Extract the [X, Y] coordinate from the center of the cell holding the provided text.  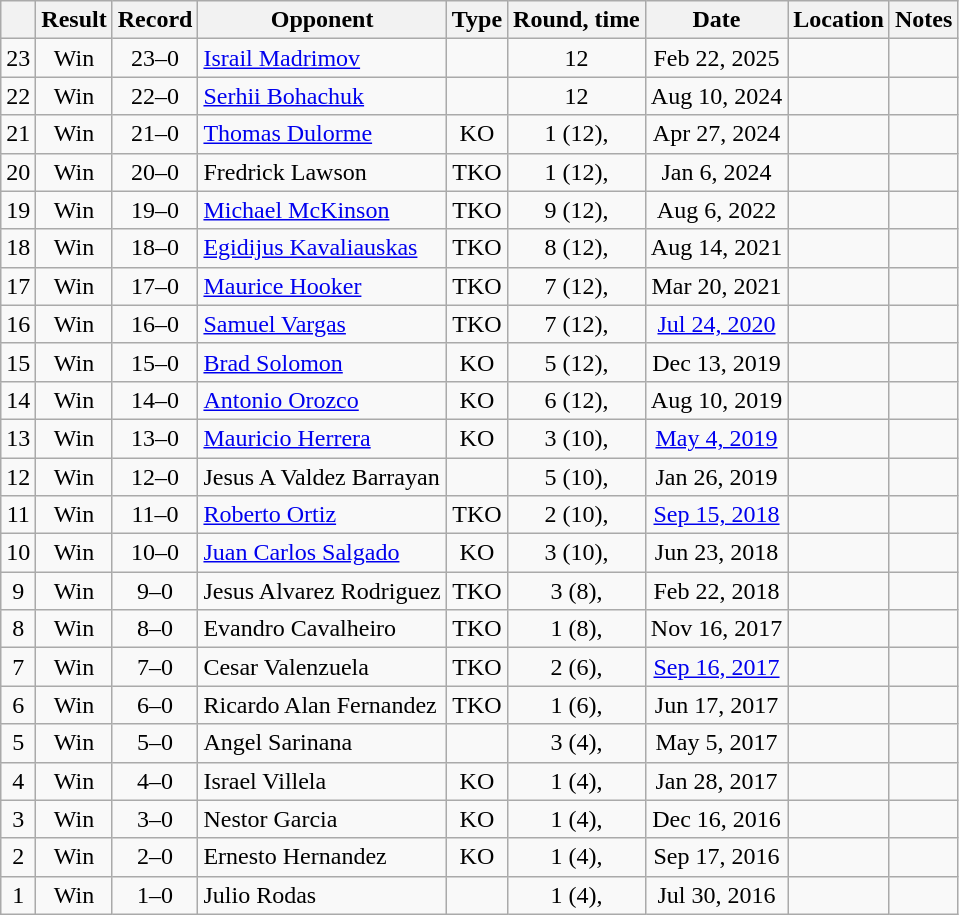
23 [18, 58]
Israel Villela [322, 781]
7 [18, 667]
Apr 27, 2024 [716, 134]
4–0 [155, 781]
2 (6), [577, 667]
Jesus Alvarez Rodriguez [322, 591]
16 [18, 324]
14 [18, 400]
Ernesto Hernandez [322, 857]
Nov 16, 2017 [716, 629]
Jun 23, 2018 [716, 553]
3–0 [155, 819]
Location [839, 20]
Aug 10, 2019 [716, 400]
Fredrick Lawson [322, 172]
Roberto Ortiz [322, 515]
3 [18, 819]
Jan 6, 2024 [716, 172]
Feb 22, 2018 [716, 591]
13 [18, 438]
10 [18, 553]
4 [18, 781]
21 [18, 134]
Jul 30, 2016 [716, 895]
Jan 28, 2017 [716, 781]
Ricardo Alan Fernandez [322, 705]
Aug 14, 2021 [716, 248]
6 [18, 705]
Michael McKinson [322, 210]
5 [18, 743]
Record [155, 20]
Jesus A Valdez Barrayan [322, 477]
17 [18, 286]
14–0 [155, 400]
21–0 [155, 134]
1 (8), [577, 629]
2 [18, 857]
Cesar Valenzuela [322, 667]
8–0 [155, 629]
Samuel Vargas [322, 324]
Jul 24, 2020 [716, 324]
9 [18, 591]
2 (10), [577, 515]
Julio Rodas [322, 895]
13–0 [155, 438]
Aug 10, 2024 [716, 96]
Evandro Cavalheiro [322, 629]
5 (12), [577, 362]
May 5, 2017 [716, 743]
11–0 [155, 515]
9–0 [155, 591]
Dec 13, 2019 [716, 362]
Notes [923, 20]
Sep 17, 2016 [716, 857]
6–0 [155, 705]
Antonio Orozco [322, 400]
Dec 16, 2016 [716, 819]
5 (10), [577, 477]
17–0 [155, 286]
19 [18, 210]
Thomas Dulorme [322, 134]
5–0 [155, 743]
Mauricio Herrera [322, 438]
Sep 16, 2017 [716, 667]
2–0 [155, 857]
19–0 [155, 210]
May 4, 2019 [716, 438]
Angel Sarinana [322, 743]
8 [18, 629]
22–0 [155, 96]
22 [18, 96]
Jun 17, 2017 [716, 705]
Nestor Garcia [322, 819]
Israil Madrimov [322, 58]
1 (6), [577, 705]
9 (12), [577, 210]
Serhii Bohachuk [322, 96]
Mar 20, 2021 [716, 286]
7–0 [155, 667]
Sep 15, 2018 [716, 515]
15–0 [155, 362]
8 (12), [577, 248]
Result [74, 20]
18 [18, 248]
3 (4), [577, 743]
18–0 [155, 248]
23–0 [155, 58]
Egidijus Kavaliauskas [322, 248]
12–0 [155, 477]
1–0 [155, 895]
Aug 6, 2022 [716, 210]
15 [18, 362]
20–0 [155, 172]
16–0 [155, 324]
11 [18, 515]
Brad Solomon [322, 362]
Feb 22, 2025 [716, 58]
Date [716, 20]
Opponent [322, 20]
3 (8), [577, 591]
Maurice Hooker [322, 286]
10–0 [155, 553]
Juan Carlos Salgado [322, 553]
1 [18, 895]
20 [18, 172]
Type [476, 20]
6 (12), [577, 400]
Jan 26, 2019 [716, 477]
Round, time [577, 20]
